Extract the (X, Y) coordinate from the center of the cell holding the provided text.  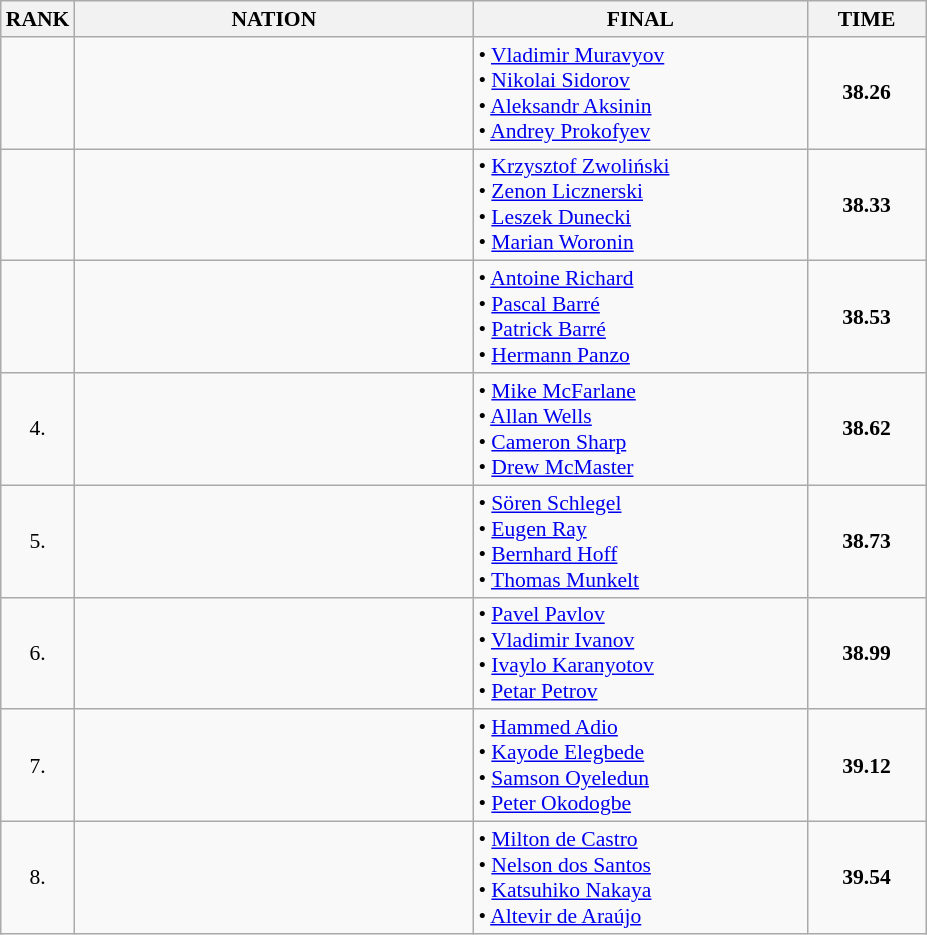
• Sören Schlegel• Eugen Ray• Bernhard Hoff• Thomas Munkelt (640, 541)
4. (38, 429)
5. (38, 541)
38.53 (866, 317)
• Vladimir Muravyov• Nikolai Sidorov• Aleksandr Aksinin• Andrey Prokofyev (640, 93)
• Milton de Castro• Nelson dos Santos• Katsuhiko Nakaya• Altevir de Araújo (640, 878)
• Antoine Richard• Pascal Barré• Patrick Barré• Hermann Panzo (640, 317)
38.26 (866, 93)
RANK (38, 19)
6. (38, 653)
• Pavel Pavlov• Vladimir Ivanov• Ivaylo Karanyotov• Petar Petrov (640, 653)
38.62 (866, 429)
• Hammed Adio• Kayode Elegbede• Samson Oyeledun• Peter Okodogbe (640, 766)
TIME (866, 19)
8. (38, 878)
7. (38, 766)
39.54 (866, 878)
NATION (274, 19)
38.73 (866, 541)
• Mike McFarlane• Allan Wells• Cameron Sharp• Drew McMaster (640, 429)
• Krzysztof Zwoliński• Zenon Licznerski• Leszek Dunecki• Marian Woronin (640, 205)
38.33 (866, 205)
38.99 (866, 653)
FINAL (640, 19)
39.12 (866, 766)
